Identify which cell holds the provided text, then report its (X, Y) central coordinate. 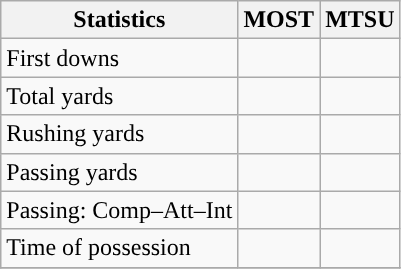
Time of possession (120, 248)
First downs (120, 58)
MOST (279, 20)
Statistics (120, 20)
Rushing yards (120, 134)
MTSU (360, 20)
Total yards (120, 96)
Passing: Comp–Att–Int (120, 210)
Passing yards (120, 172)
